Detect which cell encompasses the target text, then output its [x, y] center coordinate. 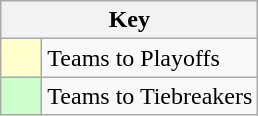
Teams to Tiebreakers [150, 96]
Teams to Playoffs [150, 58]
Key [130, 20]
